For the text-containing cell, return its midpoint in [x, y] coordinate format. 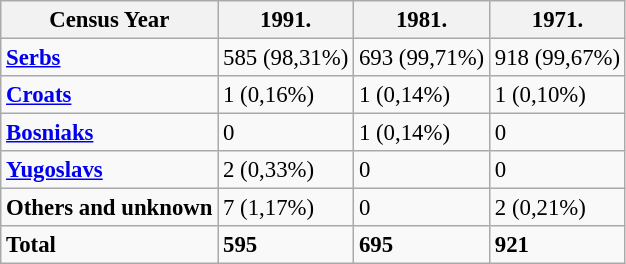
Croats [110, 95]
1991. [286, 20]
Bosniaks [110, 133]
1 (0,10%) [558, 95]
1971. [558, 20]
2 (0,21%) [558, 208]
2 (0,33%) [286, 170]
7 (1,17%) [286, 208]
695 [422, 245]
693 (99,71%) [422, 58]
1 (0,16%) [286, 95]
Serbs [110, 58]
585 (98,31%) [286, 58]
921 [558, 245]
Census Year [110, 20]
595 [286, 245]
918 (99,67%) [558, 58]
Yugoslavs [110, 170]
Others and unknown [110, 208]
Total [110, 245]
1981. [422, 20]
